Find where the given text appears and provide that cell's center as [x, y] coordinate. 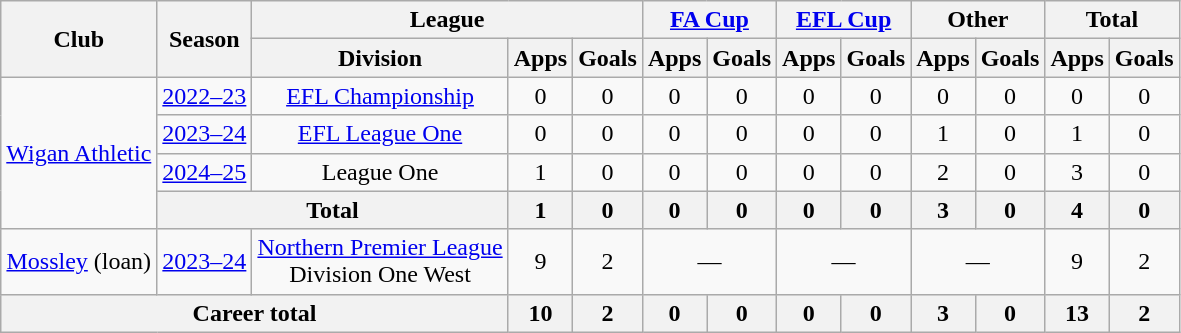
13 [1077, 313]
EFL Championship [380, 96]
Career total [254, 313]
Club [79, 39]
League [447, 20]
Northern Premier LeagueDivision One West [380, 262]
Division [380, 58]
Wigan Athletic [79, 153]
10 [540, 313]
EFL Cup [844, 20]
4 [1077, 210]
Season [204, 39]
2024–25 [204, 172]
EFL League One [380, 134]
League One [380, 172]
FA Cup [709, 20]
Other [978, 20]
2022–23 [204, 96]
Mossley (loan) [79, 262]
